Output the [x, y] coordinate of the center of the cell containing the given text.  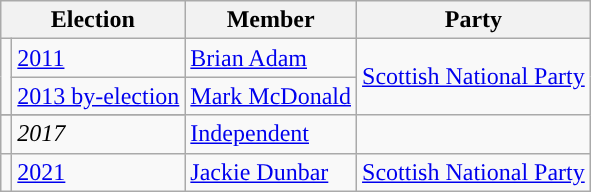
Member [271, 20]
Mark McDonald [271, 96]
2013 by-election [98, 96]
2021 [98, 172]
2011 [98, 58]
Independent [271, 134]
Party [474, 20]
Election [93, 20]
2017 [98, 134]
Jackie Dunbar [271, 172]
Brian Adam [271, 58]
